Search for the cell housing the specified text and yield its [X, Y] center coordinate. 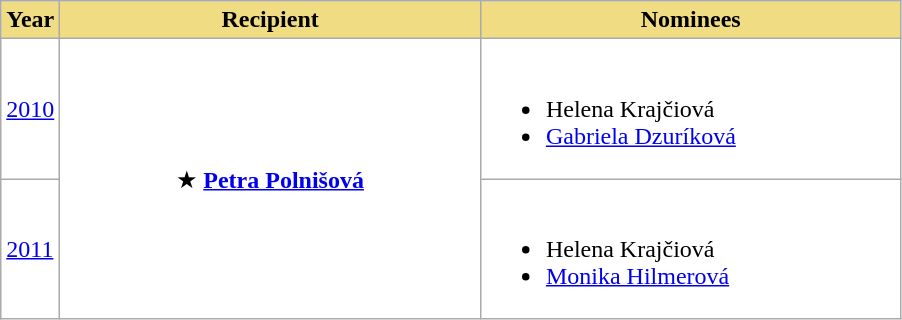
Helena KrajčiováMonika Hilmerová [690, 249]
Year [30, 20]
2010 [30, 109]
2011 [30, 249]
Recipient [270, 20]
Helena KrajčiováGabriela Dzuríková [690, 109]
★ Petra Polnišová [270, 179]
Nominees [690, 20]
